Identify which cell holds the provided text, then report its [X, Y] central coordinate. 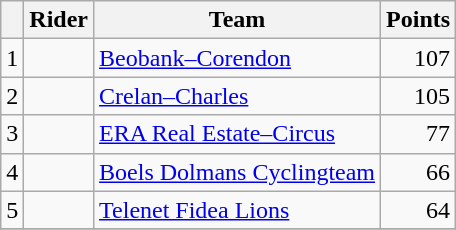
5 [12, 210]
ERA Real Estate–Circus [238, 134]
4 [12, 172]
Rider [59, 20]
Telenet Fidea Lions [238, 210]
105 [418, 96]
Team [238, 20]
1 [12, 58]
Points [418, 20]
Crelan–Charles [238, 96]
Beobank–Corendon [238, 58]
64 [418, 210]
3 [12, 134]
77 [418, 134]
107 [418, 58]
2 [12, 96]
66 [418, 172]
Boels Dolmans Cyclingteam [238, 172]
